Capture the cell that displays the provided text and extract its (X, Y) central coordinate. 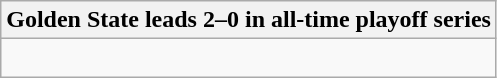
Golden State leads 2–0 in all-time playoff series (249, 20)
